Determine the [x, y] coordinate at the center of the cell enclosing the given text.  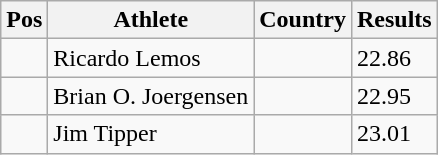
Country [303, 20]
Jim Tipper [151, 134]
Brian O. Joergensen [151, 96]
Ricardo Lemos [151, 58]
Pos [24, 20]
22.95 [394, 96]
23.01 [394, 134]
22.86 [394, 58]
Results [394, 20]
Athlete [151, 20]
